Return [x, y] of the center of cell containing provided text 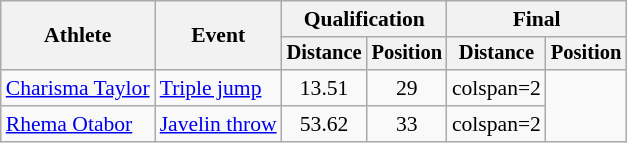
13.51 [324, 88]
Athlete [78, 36]
Charisma Taylor [78, 88]
33 [407, 124]
Event [218, 36]
Triple jump [218, 88]
29 [407, 88]
Qualification [364, 19]
Javelin throw [218, 124]
Final [536, 19]
Rhema Otabor [78, 124]
53.62 [324, 124]
